Identify which cell holds the provided text, then report its [X, Y] central coordinate. 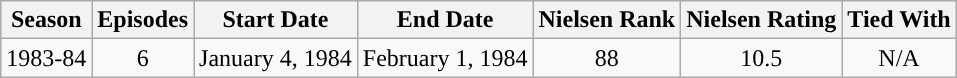
88 [607, 58]
Season [46, 20]
Nielsen Rating [762, 20]
Nielsen Rank [607, 20]
1983-84 [46, 58]
January 4, 1984 [276, 58]
Episodes [143, 20]
N/A [899, 58]
10.5 [762, 58]
February 1, 1984 [445, 58]
6 [143, 58]
Tied With [899, 20]
Start Date [276, 20]
End Date [445, 20]
